Extract the [X, Y] coordinate from the center of the cell holding the provided text.  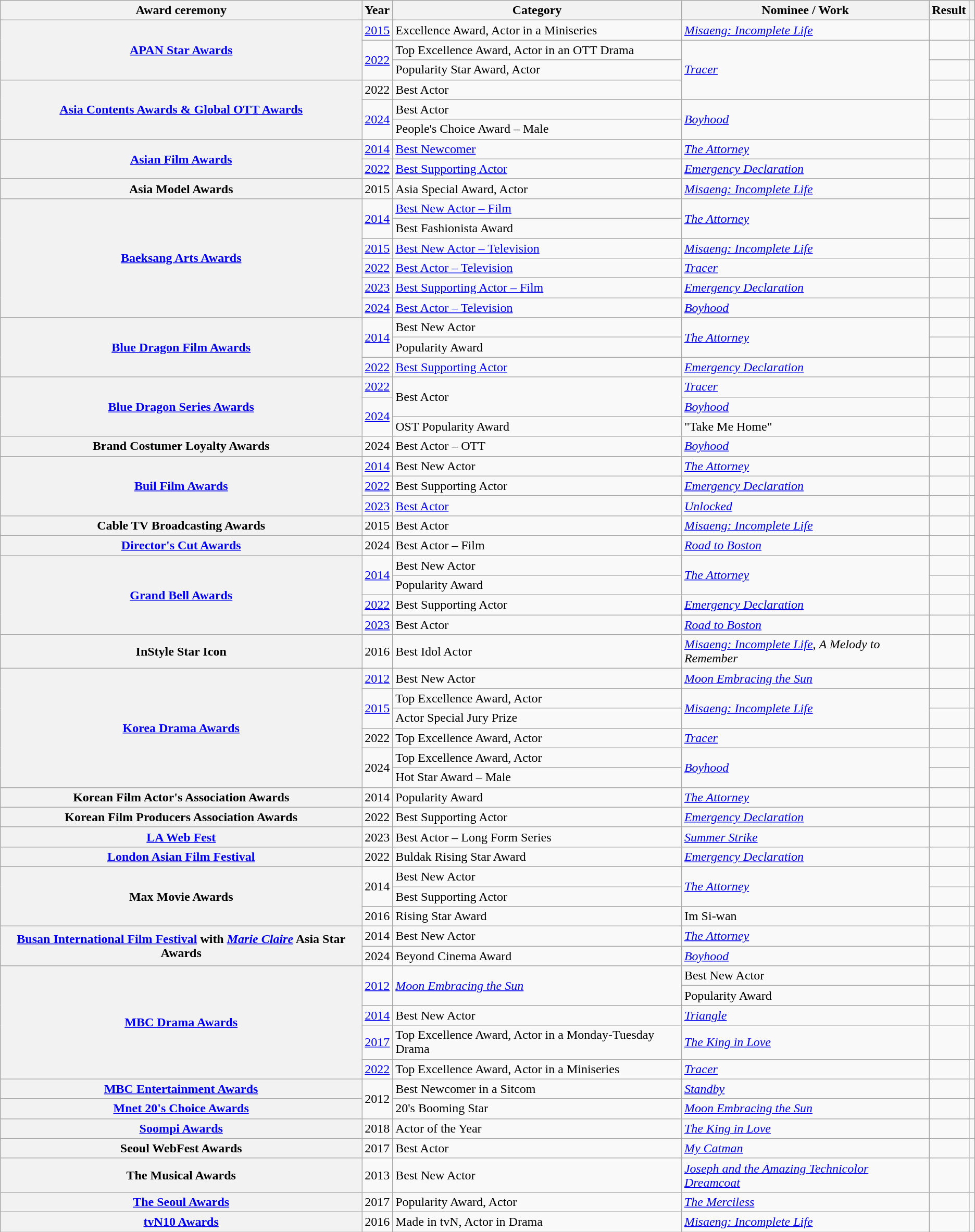
OST Popularity Award [537, 426]
Best Fashionista Award [537, 228]
Director's Cut Awards [181, 545]
Buldak Rising Star Award [537, 857]
Summer Strike [805, 837]
Popularity Award, Actor [537, 1202]
Joseph and the Amazing Technicolor Dreamcoat [805, 1175]
Top Excellence Award, Actor in an OTT Drama [537, 50]
Actor of the Year [537, 1128]
Im Si-wan [805, 916]
Max Movie Awards [181, 896]
Asia Contents Awards & Global OTT Awards [181, 109]
Triangle [805, 1015]
Best Actor – Film [537, 545]
The Merciless [805, 1202]
Best New Actor – Television [537, 248]
My Catman [805, 1148]
2013 [377, 1175]
Rising Star Award [537, 916]
LA Web Fest [181, 837]
Misaeng: Incomplete Life, A Melody to Remember [805, 652]
Standby [805, 1089]
Asian Film Awards [181, 159]
Korean Film Actor's Association Awards [181, 797]
Brand Costumer Loyalty Awards [181, 446]
Asia Model Awards [181, 188]
Best Idol Actor [537, 652]
2018 [377, 1128]
Actor Special Jury Prize [537, 718]
MBC Entertainment Awards [181, 1089]
20's Booming Star [537, 1109]
Buil Film Awards [181, 486]
People's Choice Award – Male [537, 129]
Grand Bell Awards [181, 595]
Busan International Film Festival with Marie Claire Asia Star Awards [181, 946]
Best Newcomer [537, 149]
Cable TV Broadcasting Awards [181, 525]
tvN10 Awards [181, 1222]
Excellence Award, Actor in a Miniseries [537, 30]
Best Actor – OTT [537, 446]
APAN Star Awards [181, 50]
MBC Drama Awards [181, 1023]
Best Actor – Long Form Series [537, 837]
Category [537, 10]
Unlocked [805, 506]
Made in tvN, Actor in Drama [537, 1222]
Nominee / Work [805, 10]
Award ceremony [181, 10]
The Musical Awards [181, 1175]
The Seoul Awards [181, 1202]
Best Supporting Actor – Film [537, 288]
Seoul WebFest Awards [181, 1148]
Hot Star Award – Male [537, 777]
"Take Me Home" [805, 426]
Asia Special Award, Actor [537, 188]
InStyle Star Icon [181, 652]
Mnet 20's Choice Awards [181, 1109]
Beyond Cinema Award [537, 956]
Top Excellence Award, Actor in a Miniseries [537, 1069]
Popularity Star Award, Actor [537, 70]
Year [377, 10]
Best Newcomer in a Sitcom [537, 1089]
Korean Film Producers Association Awards [181, 817]
Top Excellence Award, Actor in a Monday-Tuesday Drama [537, 1042]
Baeksang Arts Awards [181, 258]
Blue Dragon Series Awards [181, 407]
London Asian Film Festival [181, 857]
Best New Actor – Film [537, 208]
Blue Dragon Film Awards [181, 347]
Result [949, 10]
Soompi Awards [181, 1128]
Korea Drama Awards [181, 728]
